Find where the given text appears and provide that cell's center as [x, y] coordinate. 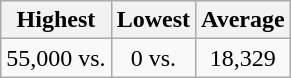
55,000 vs. [56, 58]
18,329 [244, 58]
Highest [56, 20]
Average [244, 20]
Lowest [153, 20]
0 vs. [153, 58]
